Capture the cell that displays the provided text and extract its [X, Y] central coordinate. 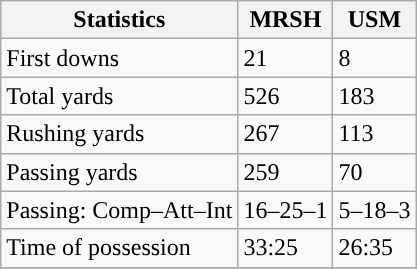
16–25–1 [286, 210]
33:25 [286, 248]
259 [286, 172]
5–18–3 [374, 210]
First downs [120, 58]
Passing yards [120, 172]
113 [374, 134]
Total yards [120, 96]
526 [286, 96]
70 [374, 172]
26:35 [374, 248]
USM [374, 20]
8 [374, 58]
MRSH [286, 20]
183 [374, 96]
21 [286, 58]
Rushing yards [120, 134]
Passing: Comp–Att–Int [120, 210]
Statistics [120, 20]
267 [286, 134]
Time of possession [120, 248]
